Return the [X, Y] coordinate for the center point of the cell that contains the specified text.  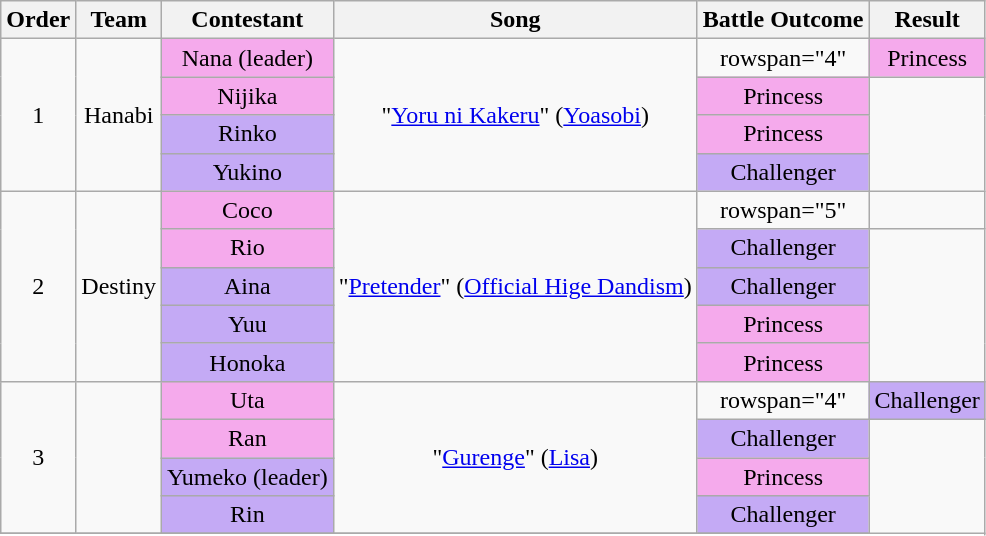
Coco [248, 210]
Contestant [248, 20]
Yumeko (leader) [248, 477]
2 [38, 286]
Ran [248, 438]
Result [927, 20]
Uta [248, 400]
Rin [248, 515]
3 [38, 457]
Nana (leader) [248, 58]
Rinko [248, 134]
"Yoru ni Kakeru" (Yoasobi) [515, 115]
Song [515, 20]
Yukino [248, 172]
Yuu [248, 324]
1 [38, 115]
Destiny [119, 286]
"Gurenge" (Lisa) [515, 457]
Team [119, 20]
Honoka [248, 362]
Battle Outcome [783, 20]
Nijika [248, 96]
rowspan="5" [783, 210]
Rio [248, 248]
Aina [248, 286]
"Pretender" (Official Hige Dandism) [515, 286]
Hanabi [119, 115]
Order [38, 20]
